For the text-containing cell, return its midpoint in [x, y] coordinate format. 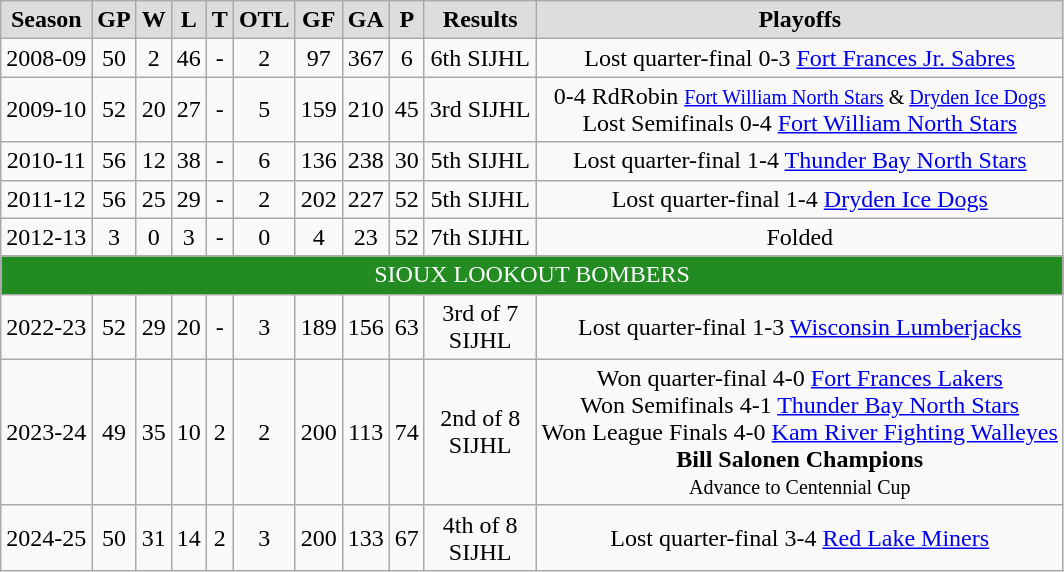
2010-11 [46, 161]
2012-13 [46, 237]
63 [406, 326]
Results [480, 20]
136 [318, 161]
367 [366, 58]
46 [188, 58]
GF [318, 20]
67 [406, 538]
4 [318, 237]
113 [366, 432]
97 [318, 58]
10 [188, 432]
156 [366, 326]
Playoffs [800, 20]
OTL [264, 20]
2nd of 8 SIJHL [480, 432]
25 [154, 199]
45 [406, 110]
2011-12 [46, 199]
Lost quarter-final 1-4 Thunder Bay North Stars [800, 161]
Lost quarter-final 1-3 Wisconsin Lumberjacks [800, 326]
2022-23 [46, 326]
159 [318, 110]
4th of 8 SIJHL [480, 538]
38 [188, 161]
189 [318, 326]
30 [406, 161]
3rd SIJHL [480, 110]
14 [188, 538]
49 [114, 432]
2024-25 [46, 538]
7th SIJHL [480, 237]
2009-10 [46, 110]
5 [264, 110]
GP [114, 20]
0-4 RdRobin Fort William North Stars & Dryden Ice DogsLost Semifinals 0-4 Fort William North Stars [800, 110]
227 [366, 199]
23 [366, 237]
3rd of 7 SIJHL [480, 326]
6th SIJHL [480, 58]
210 [366, 110]
Lost quarter-final 3-4 Red Lake Miners [800, 538]
202 [318, 199]
238 [366, 161]
Lost quarter-final 1-4 Dryden Ice Dogs [800, 199]
74 [406, 432]
12 [154, 161]
133 [366, 538]
P [406, 20]
35 [154, 432]
2008-09 [46, 58]
L [188, 20]
T [220, 20]
Folded [800, 237]
GA [366, 20]
W [154, 20]
31 [154, 538]
Season [46, 20]
2023-24 [46, 432]
SIOUX LOOKOUT BOMBERS [532, 275]
Lost quarter-final 0-3 Fort Frances Jr. Sabres [800, 58]
27 [188, 110]
